Capture the cell that displays the provided text and extract its (x, y) central coordinate. 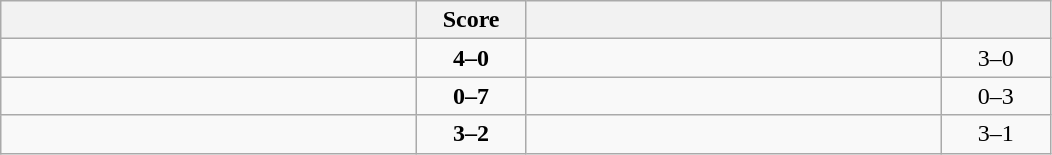
0–7 (472, 96)
3–1 (996, 134)
4–0 (472, 58)
3–0 (996, 58)
0–3 (996, 96)
3–2 (472, 134)
Score (472, 20)
